Return the (x, y) coordinate for the center point of the cell that contains the specified text.  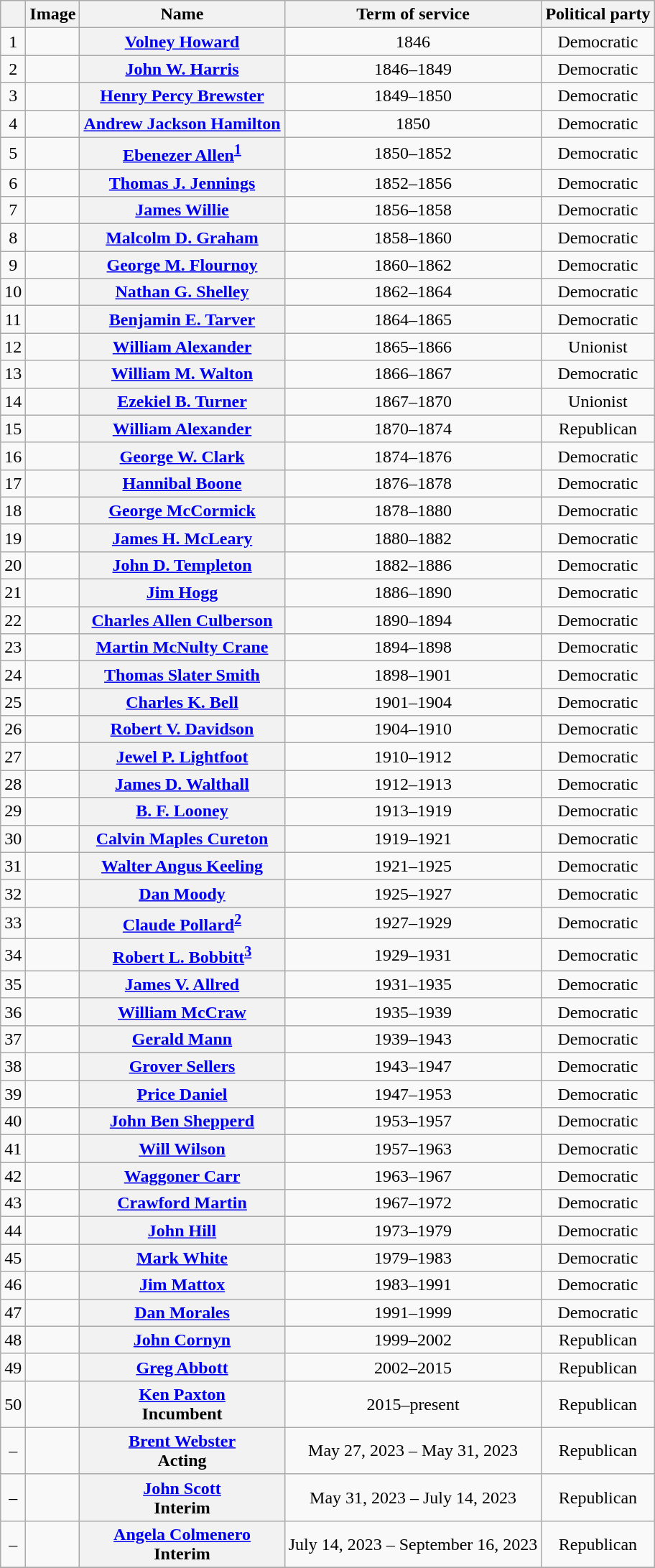
Jewel P. Lightfoot (182, 757)
50 (13, 1404)
1931–1935 (413, 984)
1901–1904 (413, 702)
Mark White (182, 1258)
33 (13, 923)
1983–1991 (413, 1285)
1850–1852 (413, 154)
Name (182, 14)
Charles K. Bell (182, 702)
1999–2002 (413, 1340)
John D. Templeton (182, 565)
1864–1865 (413, 319)
1973–1979 (413, 1231)
22 (13, 620)
1963–1967 (413, 1176)
1943–1947 (413, 1067)
Robert V. Davidson (182, 729)
1904–1910 (413, 729)
Angela ColmeneroInterim (182, 1545)
1894–1898 (413, 648)
21 (13, 593)
1865–1866 (413, 347)
2 (13, 69)
Claude Pollard2 (182, 923)
1850 (413, 123)
Brent WebsterActing (182, 1450)
14 (13, 401)
27 (13, 757)
17 (13, 483)
2015–present (413, 1404)
5 (13, 154)
42 (13, 1176)
1929–1931 (413, 955)
Thomas Slater Smith (182, 675)
George M. Flournoy (182, 265)
41 (13, 1149)
1874–1876 (413, 456)
2002–2015 (413, 1367)
1886–1890 (413, 593)
John Cornyn (182, 1340)
31 (13, 866)
1846 (413, 42)
23 (13, 648)
Crawford Martin (182, 1203)
Martin McNulty Crane (182, 648)
6 (13, 183)
1870–1874 (413, 429)
James D. Walthall (182, 784)
45 (13, 1258)
Nathan G. Shelley (182, 292)
34 (13, 955)
10 (13, 292)
Charles Allen Culberson (182, 620)
12 (13, 347)
William McCraw (182, 1012)
Grover Sellers (182, 1067)
Ken PaxtonIncumbent (182, 1404)
1991–1999 (413, 1312)
1921–1925 (413, 866)
1898–1901 (413, 675)
48 (13, 1340)
B. F. Looney (182, 811)
1979–1983 (413, 1258)
1927–1929 (413, 923)
46 (13, 1285)
43 (13, 1203)
11 (13, 319)
1852–1856 (413, 183)
Ezekiel B. Turner (182, 401)
William M. Walton (182, 374)
20 (13, 565)
John Ben Shepperd (182, 1121)
1939–1943 (413, 1040)
9 (13, 265)
Robert L. Bobbitt3 (182, 955)
1910–1912 (413, 757)
4 (13, 123)
Henry Percy Brewster (182, 96)
13 (13, 374)
1867–1870 (413, 401)
Price Daniel (182, 1094)
1957–1963 (413, 1149)
1866–1867 (413, 374)
38 (13, 1067)
Malcolm D. Graham (182, 238)
Calvin Maples Cureton (182, 839)
36 (13, 1012)
26 (13, 729)
Hannibal Boone (182, 483)
16 (13, 456)
29 (13, 811)
1913–1919 (413, 811)
49 (13, 1367)
1925–1927 (413, 893)
May 31, 2023 – July 14, 2023 (413, 1498)
1862–1864 (413, 292)
40 (13, 1121)
1878–1880 (413, 510)
Image (53, 14)
George McCormick (182, 510)
47 (13, 1312)
28 (13, 784)
John Hill (182, 1231)
1935–1939 (413, 1012)
Greg Abbott (182, 1367)
John W. Harris (182, 69)
Waggoner Carr (182, 1176)
7 (13, 210)
1882–1886 (413, 565)
Dan Moody (182, 893)
1849–1850 (413, 96)
1 (13, 42)
1890–1894 (413, 620)
Ebenezer Allen1 (182, 154)
18 (13, 510)
3 (13, 96)
George W. Clark (182, 456)
1912–1913 (413, 784)
25 (13, 702)
Gerald Mann (182, 1040)
19 (13, 538)
Thomas J. Jennings (182, 183)
James V. Allred (182, 984)
32 (13, 893)
44 (13, 1231)
Jim Mattox (182, 1285)
1856–1858 (413, 210)
1860–1862 (413, 265)
John ScottInterim (182, 1498)
Will Wilson (182, 1149)
James H. McLeary (182, 538)
1880–1882 (413, 538)
1947–1953 (413, 1094)
1876–1878 (413, 483)
24 (13, 675)
8 (13, 238)
Walter Angus Keeling (182, 866)
Term of service (413, 14)
1967–1972 (413, 1203)
1919–1921 (413, 839)
May 27, 2023 – May 31, 2023 (413, 1450)
Andrew Jackson Hamilton (182, 123)
30 (13, 839)
July 14, 2023 – September 16, 2023 (413, 1545)
Jim Hogg (182, 593)
15 (13, 429)
Dan Morales (182, 1312)
1953–1957 (413, 1121)
39 (13, 1094)
35 (13, 984)
Benjamin E. Tarver (182, 319)
Political party (598, 14)
1858–1860 (413, 238)
Volney Howard (182, 42)
1846–1849 (413, 69)
37 (13, 1040)
James Willie (182, 210)
